Search for the cell housing the specified text and yield its (X, Y) center coordinate. 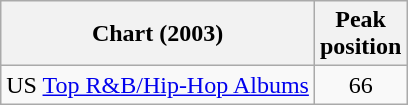
Peakposition (360, 34)
US Top R&B/Hip-Hop Albums (158, 85)
Chart (2003) (158, 34)
66 (360, 85)
